Return the (X, Y) coordinate for the center point of the cell that contains the specified text.  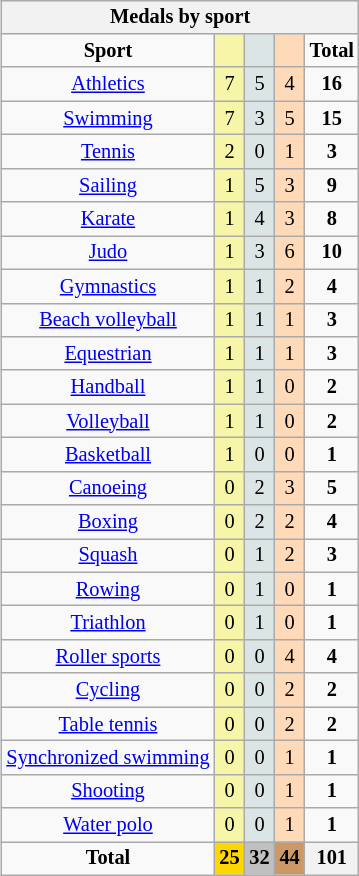
10 (332, 253)
15 (332, 118)
Swimming (108, 118)
8 (332, 219)
Roller sports (108, 657)
Medals by sport (180, 17)
Water polo (108, 825)
44 (290, 859)
Canoeing (108, 488)
Cycling (108, 690)
Synchronized swimming (108, 758)
9 (332, 185)
Volleyball (108, 421)
Table tennis (108, 724)
Rowing (108, 589)
101 (332, 859)
6 (290, 253)
32 (260, 859)
Shooting (108, 791)
Equestrian (108, 354)
Athletics (108, 84)
16 (332, 84)
Handball (108, 387)
Karate (108, 219)
Beach volleyball (108, 320)
Gymnastics (108, 286)
Squash (108, 556)
Tennis (108, 152)
Basketball (108, 455)
Sport (108, 51)
Sailing (108, 185)
Triathlon (108, 623)
Judo (108, 253)
25 (229, 859)
Boxing (108, 522)
